Determine the (X, Y) coordinate at the center of the cell enclosing the given text.  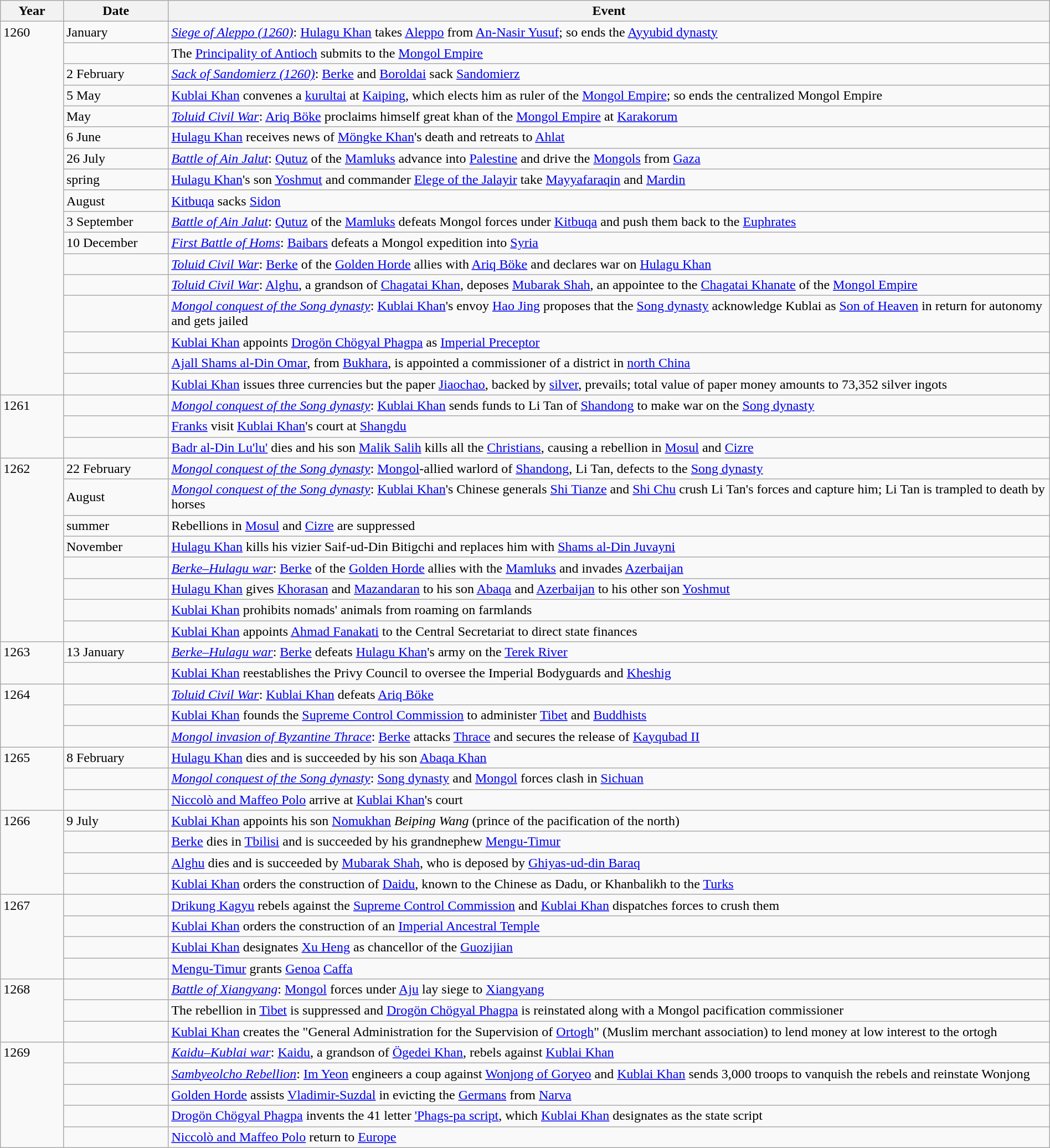
Kublai Khan orders the construction of an Imperial Ancestral Temple (609, 926)
1261 (32, 426)
Mengu-Timur grants Genoa Caffa (609, 969)
Kublai Khan orders the construction of Daidu, known to the Chinese as Dadu, or Khanbalikh to the Turks (609, 884)
Niccolò and Maffeo Polo return to Europe (609, 1137)
Kublai Khan founds the Supreme Control Commission to administer Tibet and Buddhists (609, 715)
Toluid Civil War: Kublai Khan defeats Ariq Böke (609, 694)
Franks visit Kublai Khan's court at Shangdu (609, 426)
1260 (32, 208)
13 January (115, 652)
November (115, 547)
Rebellions in Mosul and Cizre are suppressed (609, 526)
Toluid Civil War: Berke of the Golden Horde allies with Ariq Böke and declares war on Hulagu Khan (609, 264)
Berke dies in Tbilisi and is succeeded by his grandnephew Mengu-Timur (609, 842)
Mongol conquest of the Song dynasty: Song dynasty and Mongol forces clash in Sichuan (609, 779)
Kitbuqa sacks Sidon (609, 200)
3 September (115, 222)
Kublai Khan appoints his son Nomukhan Beiping Wang (prince of the pacification of the north) (609, 821)
Year (32, 11)
Siege of Aleppo (1260): Hulagu Khan takes Aleppo from An-Nasir Yusuf; so ends the Ayyubid dynasty (609, 32)
Golden Horde assists Vladimir-Suzdal in evicting the Germans from Narva (609, 1095)
Berke–Hulagu war: Berke of the Golden Horde allies with the Mamluks and invades Azerbaijan (609, 568)
1269 (32, 1095)
The Principality of Antioch submits to the Mongol Empire (609, 53)
Kublai Khan prohibits nomads' animals from roaming on farmlands (609, 610)
5 May (115, 95)
1266 (32, 852)
Kublai Khan designates Xu Heng as chancellor of the Guozijian (609, 947)
Mongol conquest of the Song dynasty: Kublai Khan sends funds to Li Tan of Shandong to make war on the Song dynasty (609, 405)
spring (115, 179)
Toluid Civil War: Alghu, a grandson of Chagatai Khan, deposes Mubarak Shah, an appointee to the Chagatai Khanate of the Mongol Empire (609, 285)
1262 (32, 550)
Mongol invasion of Byzantine Thrace: Berke attacks Thrace and secures the release of Kayqubad II (609, 737)
2 February (115, 74)
Kublai Khan reestablishes the Privy Council to oversee the Imperial Bodyguards and Kheshig (609, 673)
Kublai Khan issues three currencies but the paper Jiaochao, backed by silver, prevails; total value of paper money amounts to 73,352 silver ingots (609, 384)
January (115, 32)
Drogön Chögyal Phagpa invents the 41 letter 'Phags-pa script, which Kublai Khan designates as the state script (609, 1116)
8 February (115, 758)
Event (609, 11)
First Battle of Homs: Baibars defeats a Mongol expedition into Syria (609, 243)
Sack of Sandomierz (1260): Berke and Boroldai sack Sandomierz (609, 74)
summer (115, 526)
Drikung Kagyu rebels against the Supreme Control Commission and Kublai Khan dispatches forces to crush them (609, 905)
Berke–Hulagu war: Berke defeats Hulagu Khan's army on the Terek River (609, 652)
6 June (115, 137)
Alghu dies and is succeeded by Mubarak Shah, who is deposed by Ghiyas-ud-din Baraq (609, 863)
1267 (32, 936)
1268 (32, 1011)
1265 (32, 779)
Ajall Shams al-Din Omar, from Bukhara, is appointed a commissioner of a district in north China (609, 363)
Battle of Ain Jalut: Qutuz of the Mamluks advance into Palestine and drive the Mongols from Gaza (609, 158)
Kublai Khan appoints Ahmad Fanakati to the Central Secretariat to direct state finances (609, 631)
Kaidu–Kublai war: Kaidu, a grandson of Ögedei Khan, rebels against Kublai Khan (609, 1053)
1263 (32, 663)
Hulagu Khan kills his vizier Saif-ud-Din Bitigchi and replaces him with Shams al-Din Juvayni (609, 547)
26 July (115, 158)
Date (115, 11)
Toluid Civil War: Ariq Böke proclaims himself great khan of the Mongol Empire at Karakorum (609, 116)
Hulagu Khan's son Yoshmut and commander Elege of the Jalayir take Mayyafaraqin and Mardin (609, 179)
May (115, 116)
Badr al-Din Lu'lu' dies and his son Malik Salih kills all the Christians, causing a rebellion in Mosul and Cizre (609, 447)
Niccolò and Maffeo Polo arrive at Kublai Khan's court (609, 800)
10 December (115, 243)
22 February (115, 469)
Battle of Ain Jalut: Qutuz of the Mamluks defeats Mongol forces under Kitbuqa and push them back to the Euphrates (609, 222)
9 July (115, 821)
1264 (32, 715)
Kublai Khan appoints Drogön Chögyal Phagpa as Imperial Preceptor (609, 342)
Hulagu Khan dies and is succeeded by his son Abaqa Khan (609, 758)
Battle of Xiangyang: Mongol forces under Aju lay siege to Xiangyang (609, 990)
Mongol conquest of the Song dynasty: Mongol-allied warlord of Shandong, Li Tan, defects to the Song dynasty (609, 469)
The rebellion in Tibet is suppressed and Drogön Chögyal Phagpa is reinstated along with a Mongol pacification commissioner (609, 1011)
Kublai Khan convenes a kurultai at Kaiping, which elects him as ruler of the Mongol Empire; so ends the centralized Mongol Empire (609, 95)
Hulagu Khan gives Khorasan and Mazandaran to his son Abaqa and Azerbaijan to his other son Yoshmut (609, 589)
Hulagu Khan receives news of Möngke Khan's death and retreats to Ahlat (609, 137)
